Locate the cell with the specified text and output its [x, y] center coordinate. 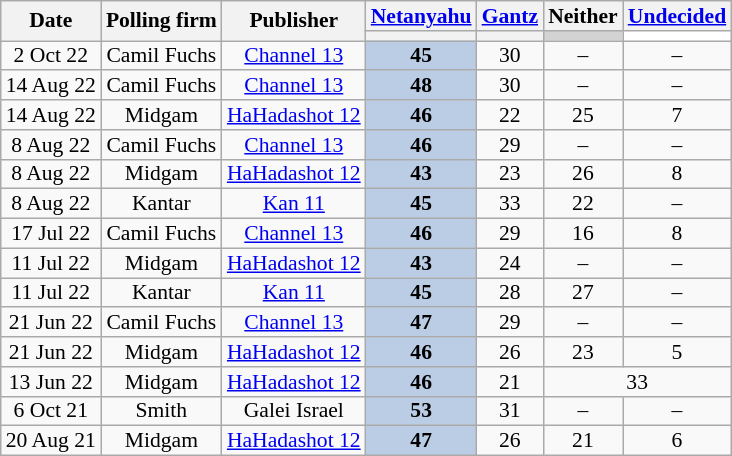
6 Oct 21 [51, 411]
Undecided [677, 16]
16 [583, 234]
27 [583, 293]
Gantz [510, 16]
Publisher [294, 21]
13 Jun 22 [51, 382]
Neither [583, 16]
53 [422, 411]
25 [583, 115]
5 [677, 352]
24 [510, 263]
17 Jul 22 [51, 234]
Galei Israel [294, 411]
28 [510, 293]
48 [422, 86]
Smith [162, 411]
Polling firm [162, 21]
7 [677, 115]
Netanyahu [422, 16]
Date [51, 21]
6 [677, 441]
2 Oct 22 [51, 56]
31 [510, 411]
20 Aug 21 [51, 441]
